Pinpoint the cell where the given text exists, returning its (x, y) midpoint coordinate. 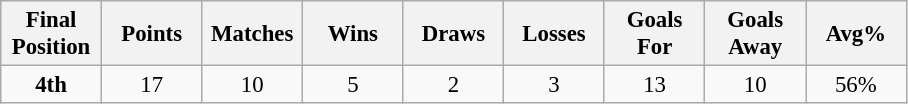
4th (52, 85)
Goals Away (756, 34)
Draws (454, 34)
Points (152, 34)
Matches (252, 34)
17 (152, 85)
2 (454, 85)
Goals For (654, 34)
56% (856, 85)
Final Position (52, 34)
5 (354, 85)
3 (554, 85)
Wins (354, 34)
Losses (554, 34)
13 (654, 85)
Avg% (856, 34)
